Search for the cell housing the specified text and yield its (x, y) center coordinate. 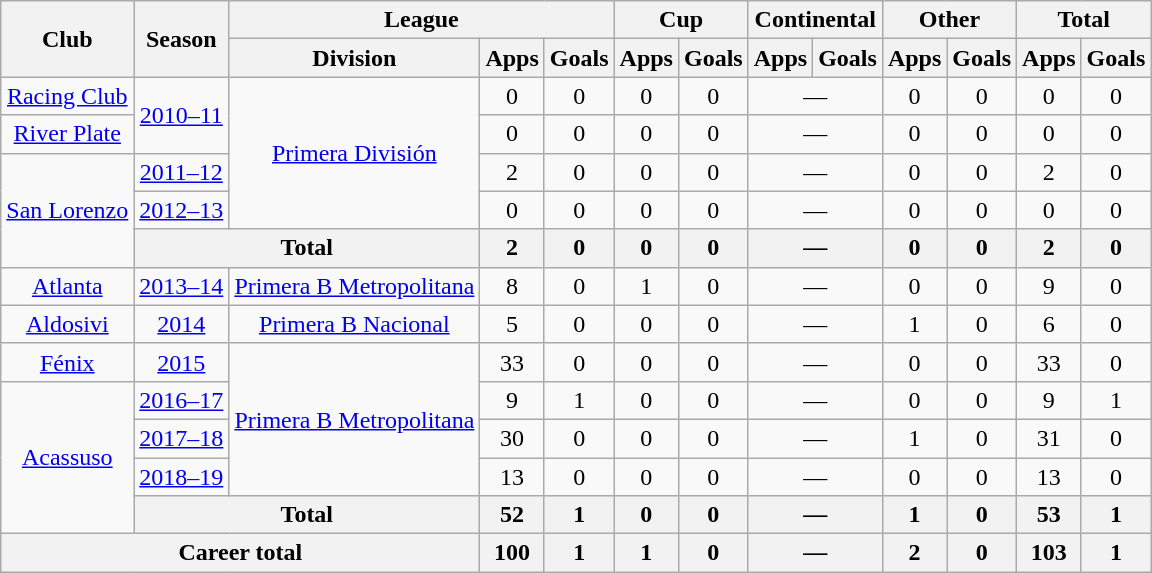
Racing Club (68, 96)
Continental (815, 20)
Acassuso (68, 457)
Club (68, 39)
Atlanta (68, 286)
Aldosivi (68, 324)
31 (1049, 438)
Fénix (68, 362)
52 (512, 515)
Primera B Nacional (354, 324)
2010–11 (182, 115)
2017–18 (182, 438)
53 (1049, 515)
San Lorenzo (68, 210)
2012–13 (182, 210)
River Plate (68, 134)
League (422, 20)
Primera División (354, 153)
2013–14 (182, 286)
2011–12 (182, 172)
103 (1049, 553)
2018–19 (182, 477)
Division (354, 58)
2015 (182, 362)
Cup (681, 20)
Season (182, 39)
6 (1049, 324)
5 (512, 324)
2016–17 (182, 400)
Career total (240, 553)
100 (512, 553)
Other (949, 20)
8 (512, 286)
2014 (182, 324)
30 (512, 438)
